Return the [X, Y] coordinate for the center point of the cell that contains the specified text.  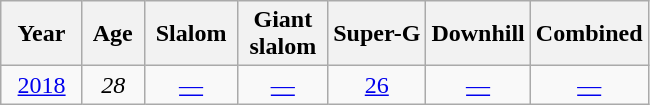
2018 [42, 85]
Age [113, 34]
Downhill [478, 34]
Slalom [191, 34]
Super-G [377, 34]
Year [42, 34]
26 [377, 85]
Giant slalom [283, 34]
28 [113, 85]
Combined [589, 34]
